Find where the given text appears and provide that cell's center as [X, Y] coordinate. 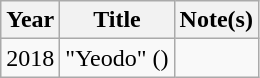
Year [30, 20]
2018 [30, 58]
Title [117, 20]
Note(s) [216, 20]
"Yeodo" () [117, 58]
